Capture the cell that displays the provided text and extract its [X, Y] central coordinate. 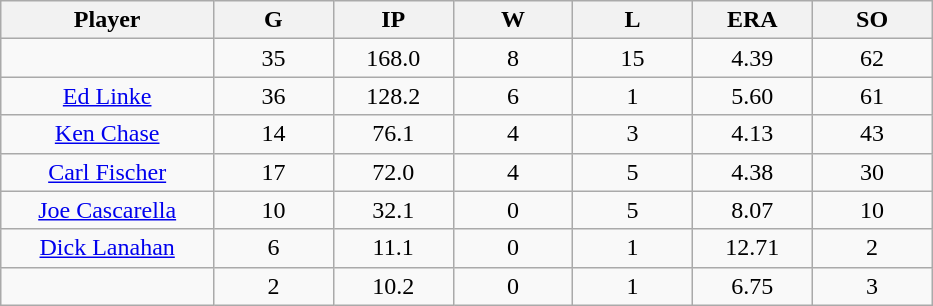
Dick Lanahan [108, 248]
W [513, 20]
Ken Chase [108, 134]
72.0 [393, 172]
76.1 [393, 134]
12.71 [752, 248]
128.2 [393, 96]
35 [274, 58]
30 [872, 172]
11.1 [393, 248]
43 [872, 134]
L [633, 20]
10.2 [393, 286]
Player [108, 20]
ERA [752, 20]
6.75 [752, 286]
Carl Fischer [108, 172]
61 [872, 96]
62 [872, 58]
14 [274, 134]
Joe Cascarella [108, 210]
8 [513, 58]
SO [872, 20]
4.13 [752, 134]
168.0 [393, 58]
32.1 [393, 210]
8.07 [752, 210]
4.38 [752, 172]
17 [274, 172]
4.39 [752, 58]
15 [633, 58]
G [274, 20]
IP [393, 20]
5.60 [752, 96]
Ed Linke [108, 96]
36 [274, 96]
